Output the (x, y) coordinate of the center of the cell containing the given text.  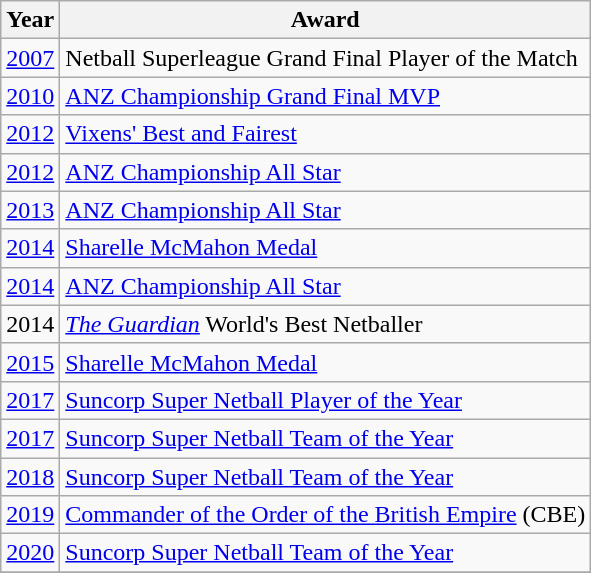
The Guardian World's Best Netballer (326, 324)
Year (30, 20)
2007 (30, 58)
2013 (30, 210)
2015 (30, 362)
Suncorp Super Netball Player of the Year (326, 400)
2010 (30, 96)
Netball Superleague Grand Final Player of the Match (326, 58)
Award (326, 20)
2019 (30, 515)
2020 (30, 553)
Vixens' Best and Fairest (326, 134)
Commander of the Order of the British Empire (CBE) (326, 515)
2018 (30, 477)
ANZ Championship Grand Final MVP (326, 96)
